Return [x, y] of the center of cell containing provided text 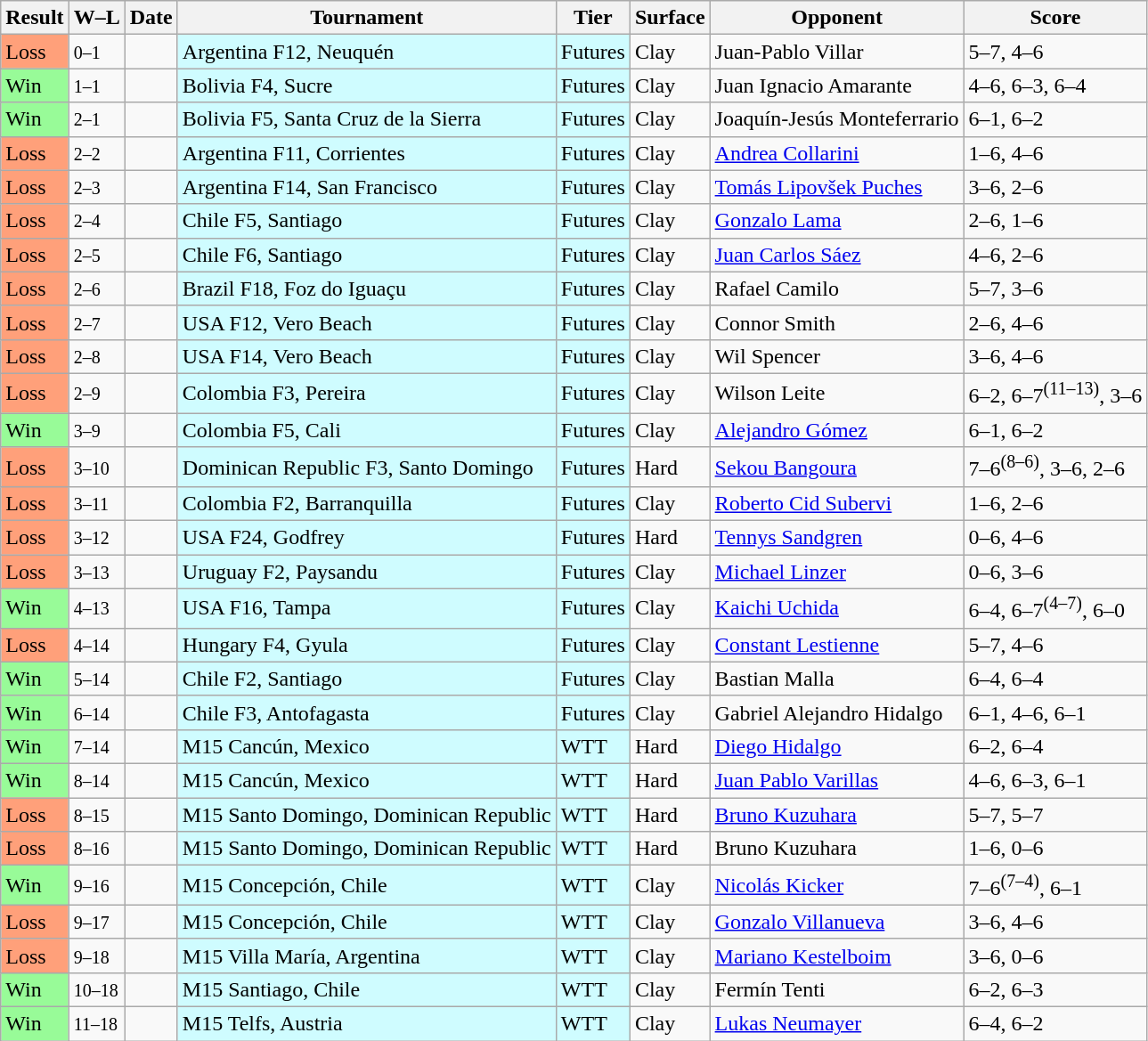
USA F16, Tampa [367, 609]
2–1 [96, 119]
Score [1055, 18]
3–6, 2–6 [1055, 187]
3–10 [96, 467]
Juan Pablo Varillas [837, 781]
Colombia F5, Cali [367, 430]
Wil Spencer [837, 356]
8–14 [96, 781]
Argentina F14, San Francisco [367, 187]
1–6, 4–6 [1055, 153]
Nicolás Kicker [837, 885]
M15 Telfs, Austria [367, 1024]
Opponent [837, 18]
6–4, 6–2 [1055, 1024]
Chile F3, Antofagasta [367, 712]
Connor Smith [837, 322]
Surface [670, 18]
1–1 [96, 85]
5–7, 3–6 [1055, 289]
Constant Lestienne [837, 645]
6–4, 6–4 [1055, 679]
Colombia F3, Pereira [367, 394]
5–7, 5–7 [1055, 815]
2–8 [96, 356]
Bolivia F4, Sucre [367, 85]
Juan Ignacio Amarante [837, 85]
W–L [96, 18]
Diego Hidalgo [837, 747]
2–7 [96, 322]
Gonzalo Villanueva [837, 922]
Alejandro Gómez [837, 430]
2–6, 1–6 [1055, 221]
3–6, 0–6 [1055, 956]
M15 Santiago, Chile [367, 989]
8–16 [96, 849]
Gonzalo Lama [837, 221]
7–14 [96, 747]
4–6, 2–6 [1055, 255]
Sekou Bangoura [837, 467]
5–14 [96, 679]
9–16 [96, 885]
Kaichi Uchida [837, 609]
7–6(7–4), 6–1 [1055, 885]
2–2 [96, 153]
2–4 [96, 221]
4–14 [96, 645]
Tennys Sandgren [837, 538]
Tomás Lipovšek Puches [837, 187]
Argentina F12, Neuquén [367, 52]
8–15 [96, 815]
7–6(8–6), 3–6, 2–6 [1055, 467]
6–1, 4–6, 6–1 [1055, 712]
Juan Carlos Sáez [837, 255]
Brazil F18, Foz do Iguaçu [367, 289]
Colombia F2, Barranquilla [367, 504]
Chile F6, Santiago [367, 255]
Rafael Camilo [837, 289]
Chile F2, Santiago [367, 679]
Tier [593, 18]
M15 Villa María, Argentina [367, 956]
Mariano Kestelboim [837, 956]
Date [151, 18]
Uruguay F2, Paysandu [367, 572]
9–17 [96, 922]
Gabriel Alejandro Hidalgo [837, 712]
Roberto Cid Subervi [837, 504]
2–6, 4–6 [1055, 322]
6–2, 6–3 [1055, 989]
Michael Linzer [837, 572]
Tournament [367, 18]
2–5 [96, 255]
Juan-Pablo Villar [837, 52]
6–2, 6–7(11–13), 3–6 [1055, 394]
3–12 [96, 538]
1–6, 0–6 [1055, 849]
Fermín Tenti [837, 989]
Bastian Malla [837, 679]
4–6, 6–3, 6–1 [1055, 781]
9–18 [96, 956]
2–6 [96, 289]
0–6, 3–6 [1055, 572]
Bolivia F5, Santa Cruz de la Sierra [367, 119]
Dominican Republic F3, Santo Domingo [367, 467]
USA F14, Vero Beach [367, 356]
3–13 [96, 572]
Wilson Leite [837, 394]
11–18 [96, 1024]
Andrea Collarini [837, 153]
Argentina F11, Corrientes [367, 153]
0–1 [96, 52]
4–6, 6–3, 6–4 [1055, 85]
0–6, 4–6 [1055, 538]
Chile F5, Santiago [367, 221]
Lukas Neumayer [837, 1024]
2–3 [96, 187]
Joaquín-Jesús Monteferrario [837, 119]
3–11 [96, 504]
6–14 [96, 712]
10–18 [96, 989]
6–2, 6–4 [1055, 747]
4–13 [96, 609]
Result [35, 18]
6–4, 6–7(4–7), 6–0 [1055, 609]
USA F24, Godfrey [367, 538]
1–6, 2–6 [1055, 504]
Hungary F4, Gyula [367, 645]
2–9 [96, 394]
USA F12, Vero Beach [367, 322]
3–9 [96, 430]
